Return the (X, Y) coordinate for the center point of the cell that contains the specified text.  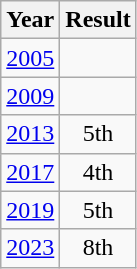
2013 (30, 134)
2019 (30, 210)
Year (30, 20)
2017 (30, 172)
4th (98, 172)
Result (98, 20)
2005 (30, 58)
2023 (30, 248)
8th (98, 248)
2009 (30, 96)
